Capture the cell that displays the provided text and extract its [X, Y] central coordinate. 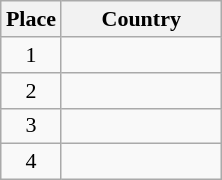
2 [31, 90]
1 [31, 55]
3 [31, 126]
4 [31, 162]
Place [31, 19]
Country [141, 19]
